Scan for the cell matching the given text and deliver its [x, y] coordinate at center. 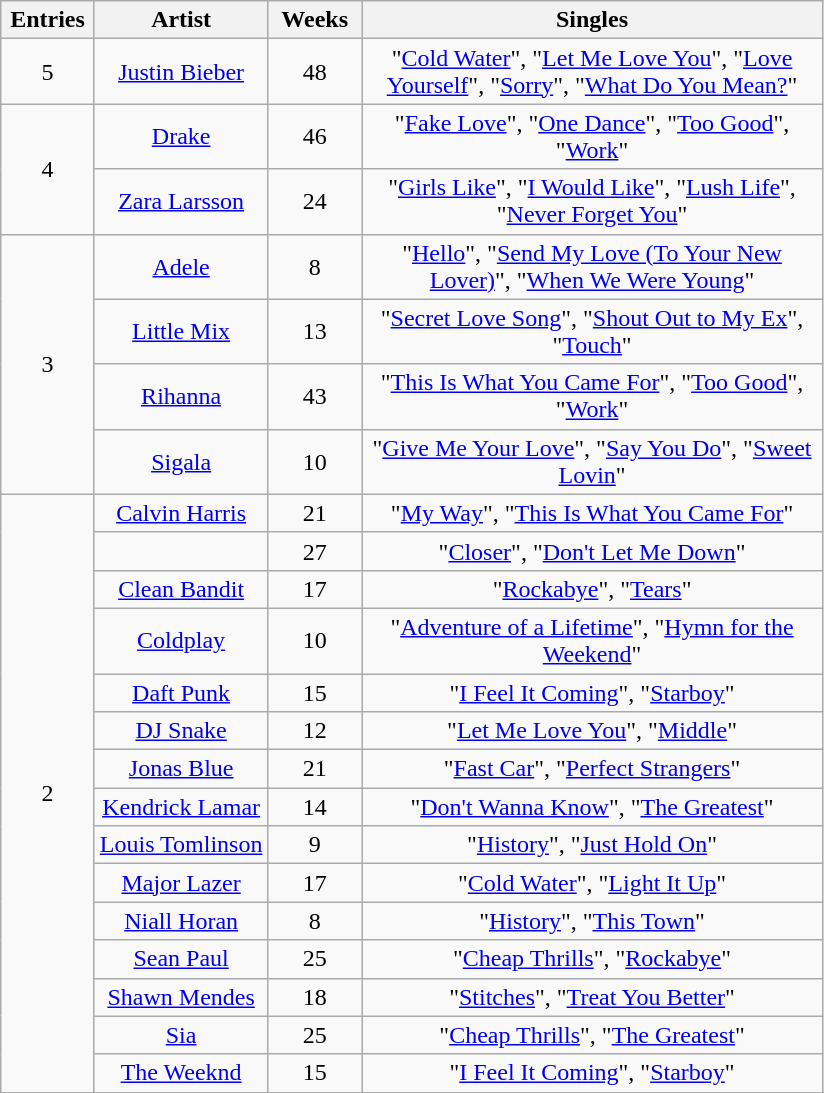
Major Lazer [181, 883]
Jonas Blue [181, 769]
Adele [181, 266]
"Cheap Thrills", "The Greatest" [592, 1035]
"Rockabye", "Tears" [592, 589]
"Let Me Love You", "Middle" [592, 731]
4 [48, 169]
2 [48, 793]
Louis Tomlinson [181, 845]
"This Is What You Came For", "Too Good", "Work" [592, 396]
48 [315, 72]
"Stitches", "Treat You Better" [592, 997]
Entries [48, 20]
"Closer", "Don't Let Me Down" [592, 551]
Rihanna [181, 396]
DJ Snake [181, 731]
"Fast Car", "Perfect Strangers" [592, 769]
"Adventure of a Lifetime", "Hymn for the Weekend" [592, 640]
Sean Paul [181, 959]
13 [315, 332]
Sigala [181, 462]
18 [315, 997]
"Cold Water", "Light It Up" [592, 883]
27 [315, 551]
43 [315, 396]
"Hello", "Send My Love (To Your New Lover)", "When We Were Young" [592, 266]
9 [315, 845]
Drake [181, 136]
"Don't Wanna Know", "The Greatest" [592, 807]
3 [48, 364]
"History", "This Town" [592, 921]
Niall Horan [181, 921]
12 [315, 731]
Kendrick Lamar [181, 807]
Singles [592, 20]
Weeks [315, 20]
Daft Punk [181, 693]
Little Mix [181, 332]
14 [315, 807]
Coldplay [181, 640]
5 [48, 72]
"Give Me Your Love", "Say You Do", "Sweet Lovin" [592, 462]
Sia [181, 1035]
Justin Bieber [181, 72]
46 [315, 136]
Calvin Harris [181, 513]
Clean Bandit [181, 589]
"Cheap Thrills", "Rockabye" [592, 959]
"Fake Love", "One Dance", "Too Good", "Work" [592, 136]
"Secret Love Song", "Shout Out to My Ex", "Touch" [592, 332]
"History", "Just Hold On" [592, 845]
"My Way", "This Is What You Came For" [592, 513]
24 [315, 202]
"Girls Like", "I Would Like", "Lush Life", "Never Forget You" [592, 202]
Zara Larsson [181, 202]
Shawn Mendes [181, 997]
Artist [181, 20]
"Cold Water", "Let Me Love You", "Love Yourself", "Sorry", "What Do You Mean?" [592, 72]
The Weeknd [181, 1073]
